From the cell containing the given text, extract its center point as [x, y] coordinate. 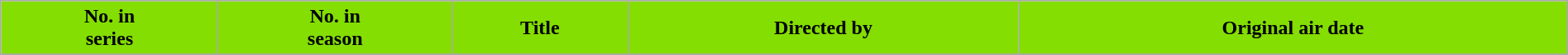
Original air date [1293, 28]
No. inseason [335, 28]
Title [539, 28]
No. inseries [109, 28]
Directed by [823, 28]
